Detect which cell encompasses the target text, then output its (X, Y) center coordinate. 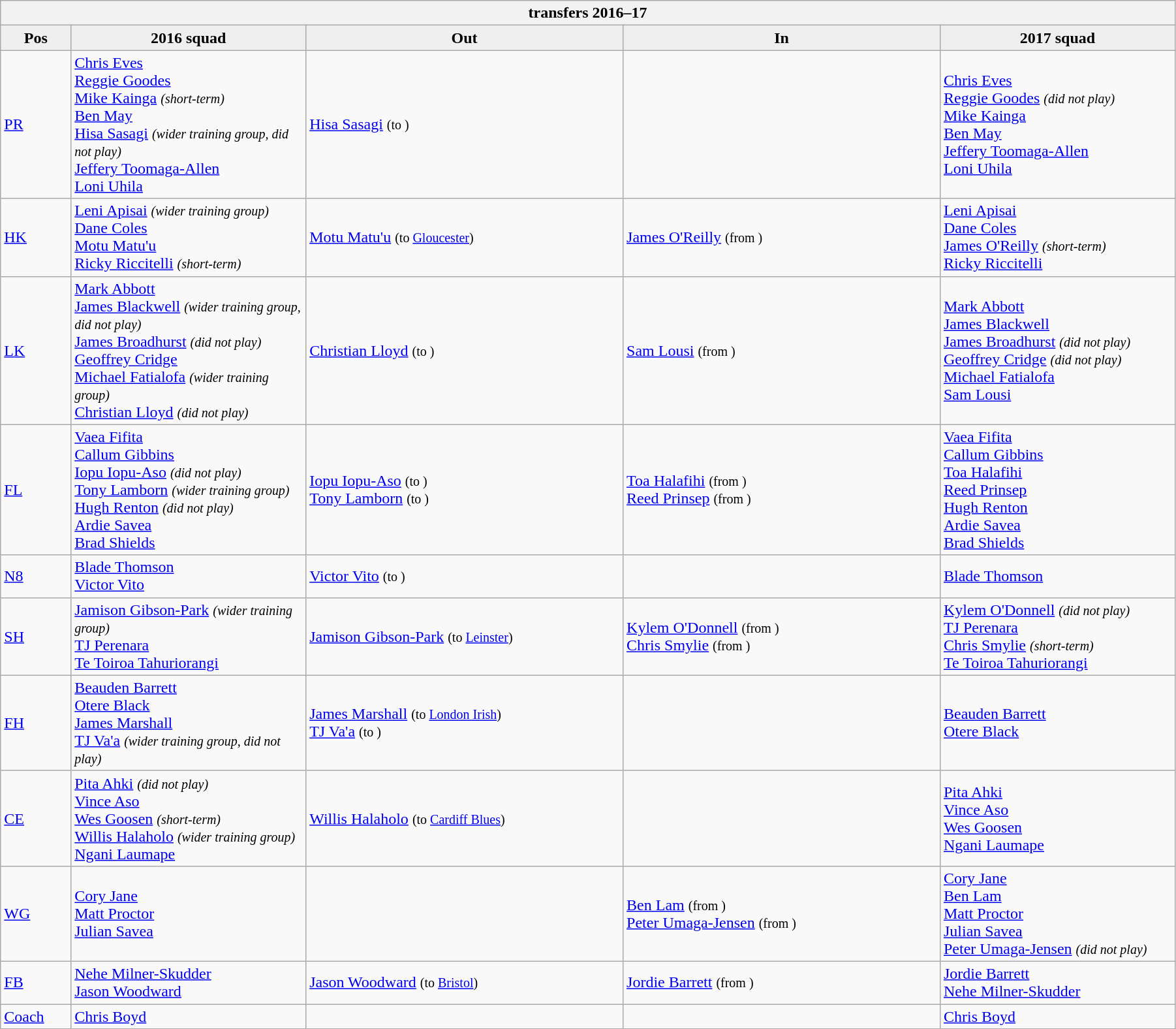
In (782, 38)
Blade Thomson Victor Vito (189, 576)
Jamison Gibson-Park (wider training group) TJ Perenara Te Toiroa Tahuriorangi (189, 636)
Blade Thomson (1057, 576)
FB (36, 982)
Ben Lam (from ) Peter Umaga-Jensen (from ) (782, 913)
Jordie Barrett Nehe Milner-Skudder (1057, 982)
Christian Lloyd (to ) (465, 350)
Pita Ahki (did not play) Vince Aso Wes Goosen (short-term) Willis Halaholo (wider training group) Ngani Laumape (189, 818)
Victor Vito (to ) (465, 576)
Leni Apisai Dane Coles James O'Reilly (short-term) Ricky Riccitelli (1057, 238)
Willis Halaholo (to Cardiff Blues) (465, 818)
Nehe Milner-Skudder Jason Woodward (189, 982)
Kylem O'Donnell (from ) Chris Smylie (from ) (782, 636)
transfers 2016–17 (588, 13)
2017 squad (1057, 38)
Chris Eves Reggie Goodes (did not play) Mike Kainga Ben May Jeffery Toomaga-Allen Loni Uhila (1057, 124)
Hisa Sasagi (to ) (465, 124)
Beauden Barrett Otere Black (1057, 723)
Iopu Iopu-Aso (to ) Tony Lamborn (to ) (465, 490)
James O'Reilly (from ) (782, 238)
2016 squad (189, 38)
Coach (36, 1017)
N8 (36, 576)
Toa Halafihi (from ) Reed Prinsep (from ) (782, 490)
Jason Woodward (to Bristol) (465, 982)
Cory Jane Matt Proctor Julian Savea (189, 913)
Out (465, 38)
CE (36, 818)
LK (36, 350)
Sam Lousi (from ) (782, 350)
Vaea Fifita Callum Gibbins Toa Halafihi Reed Prinsep Hugh Renton Ardie Savea Brad Shields (1057, 490)
Mark Abbott James Blackwell James Broadhurst (did not play) Geoffrey Cridge (did not play) Michael Fatialofa Sam Lousi (1057, 350)
Vaea Fifita Callum Gibbins Iopu Iopu-Aso (did not play) Tony Lamborn (wider training group) Hugh Renton (did not play) Ardie Savea Brad Shields (189, 490)
Beauden Barrett Otere Black James Marshall TJ Va'a (wider training group, did not play) (189, 723)
Jamison Gibson-Park (to Leinster) (465, 636)
WG (36, 913)
PR (36, 124)
FH (36, 723)
Kylem O'Donnell (did not play) TJ Perenara Chris Smylie (short-term) Te Toiroa Tahuriorangi (1057, 636)
Motu Matu'u (to Gloucester) (465, 238)
Pita Ahki Vince Aso Wes Goosen Ngani Laumape (1057, 818)
Jordie Barrett (from ) (782, 982)
Chris Eves Reggie Goodes Mike Kainga (short-term) Ben May Hisa Sasagi (wider training group, did not play) Jeffery Toomaga-Allen Loni Uhila (189, 124)
SH (36, 636)
Cory Jane Ben Lam Matt Proctor Julian Savea Peter Umaga-Jensen (did not play) (1057, 913)
Pos (36, 38)
James Marshall (to London Irish) TJ Va'a (to ) (465, 723)
Leni Apisai (wider training group) Dane Coles Motu Matu'u Ricky Riccitelli (short-term) (189, 238)
FL (36, 490)
HK (36, 238)
